For the text-containing cell, return its midpoint in (X, Y) coordinate format. 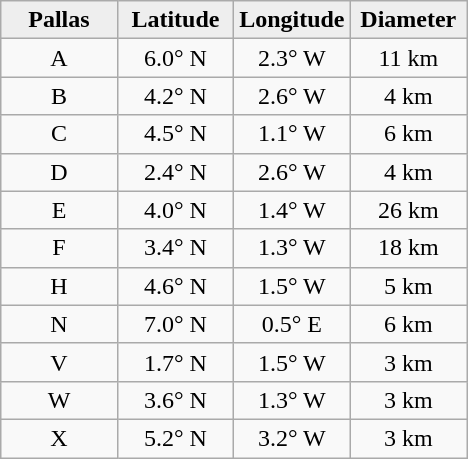
A (59, 58)
5 km (408, 286)
C (59, 134)
B (59, 96)
H (59, 286)
18 km (408, 248)
4.6° N (175, 286)
1.7° N (175, 362)
4.2° N (175, 96)
1.1° W (292, 134)
F (59, 248)
V (59, 362)
Pallas (59, 20)
N (59, 324)
7.0° N (175, 324)
0.5° E (292, 324)
Latitude (175, 20)
3.4° N (175, 248)
4.0° N (175, 210)
W (59, 400)
6.0° N (175, 58)
3.6° N (175, 400)
5.2° N (175, 438)
E (59, 210)
26 km (408, 210)
4.5° N (175, 134)
Diameter (408, 20)
2.4° N (175, 172)
3.2° W (292, 438)
11 km (408, 58)
2.3° W (292, 58)
D (59, 172)
1.4° W (292, 210)
Longitude (292, 20)
X (59, 438)
